For the text-containing cell, return its midpoint in (X, Y) coordinate format. 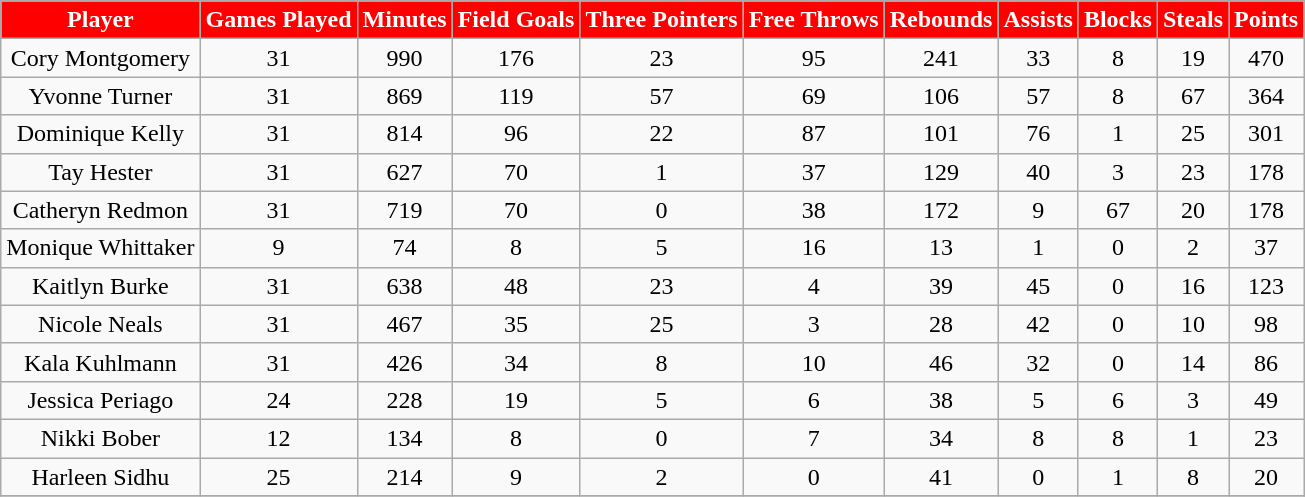
470 (1266, 58)
Cory Montgomery (100, 58)
Dominique Kelly (100, 134)
869 (404, 96)
4 (814, 286)
990 (404, 58)
69 (814, 96)
28 (941, 324)
Catheryn Redmon (100, 210)
129 (941, 172)
45 (1038, 286)
Games Played (278, 20)
426 (404, 362)
Kaitlyn Burke (100, 286)
Blocks (1118, 20)
Free Throws (814, 20)
Minutes (404, 20)
Nicole Neals (100, 324)
Assists (1038, 20)
Tay Hester (100, 172)
40 (1038, 172)
39 (941, 286)
42 (1038, 324)
Harleen Sidhu (100, 477)
14 (1192, 362)
98 (1266, 324)
Points (1266, 20)
364 (1266, 96)
214 (404, 477)
Kala Kuhlmann (100, 362)
172 (941, 210)
35 (516, 324)
Nikki Bober (100, 438)
Steals (1192, 20)
Three Pointers (662, 20)
48 (516, 286)
101 (941, 134)
241 (941, 58)
467 (404, 324)
814 (404, 134)
86 (1266, 362)
87 (814, 134)
7 (814, 438)
12 (278, 438)
Jessica Periago (100, 400)
96 (516, 134)
76 (1038, 134)
134 (404, 438)
Rebounds (941, 20)
119 (516, 96)
46 (941, 362)
49 (1266, 400)
32 (1038, 362)
627 (404, 172)
33 (1038, 58)
123 (1266, 286)
13 (941, 248)
Yvonne Turner (100, 96)
Field Goals (516, 20)
74 (404, 248)
176 (516, 58)
228 (404, 400)
638 (404, 286)
95 (814, 58)
719 (404, 210)
41 (941, 477)
24 (278, 400)
22 (662, 134)
Monique Whittaker (100, 248)
106 (941, 96)
Player (100, 20)
301 (1266, 134)
